Search for the cell housing the specified text and yield its (X, Y) center coordinate. 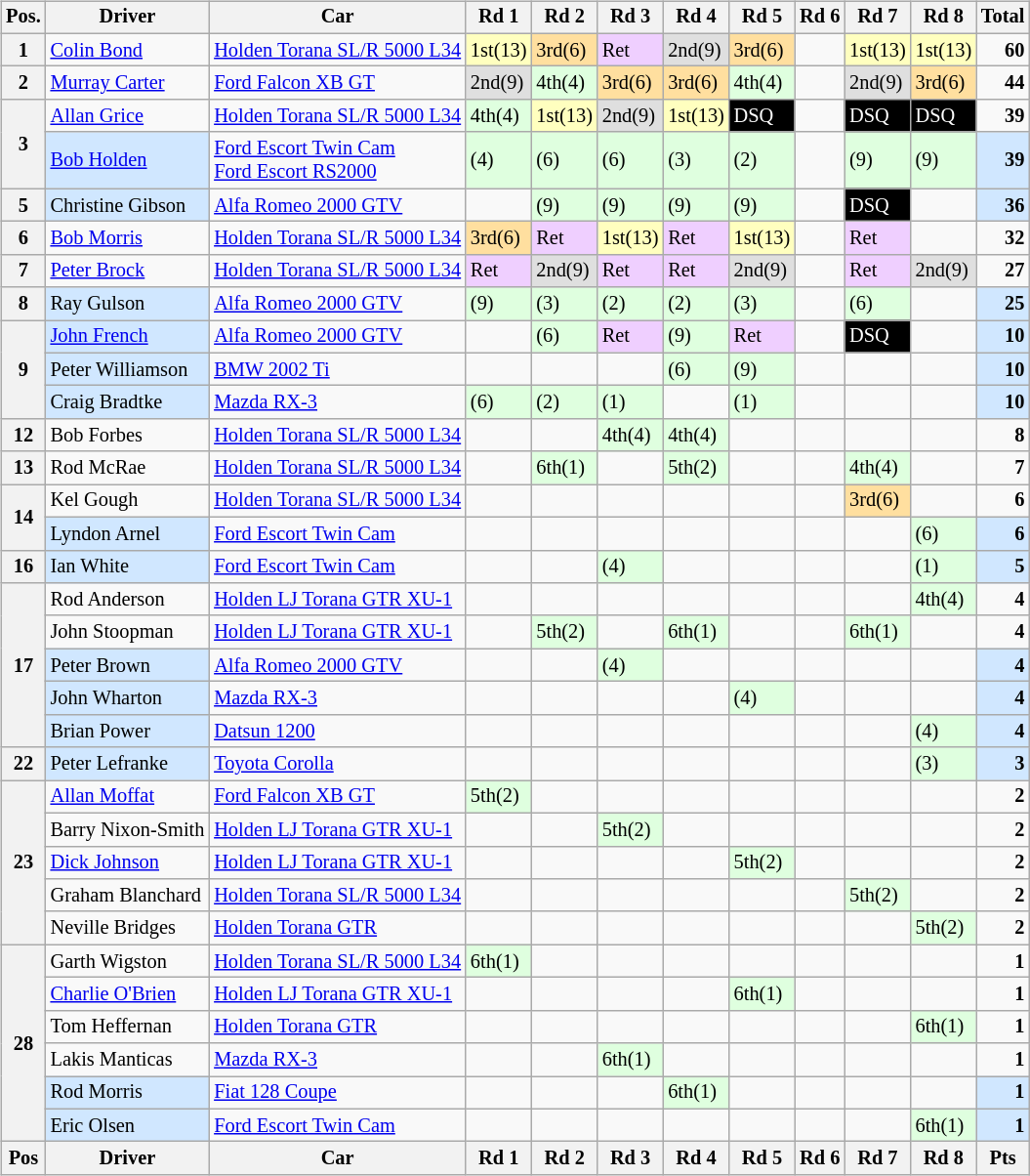
BMW 2002 Ti (338, 369)
Allan Moffat (128, 797)
44 (1003, 83)
Charlie O'Brien (128, 994)
28 (23, 1043)
John French (128, 337)
17 (23, 665)
Pos. (23, 18)
22 (23, 764)
16 (23, 567)
25 (1003, 304)
Rod Anderson (128, 600)
60 (1003, 50)
Bob Holden (128, 160)
Ford Escort Twin Cam Ford Escort RS2000 (338, 160)
Colin Bond (128, 50)
Lakis Manticas (128, 1060)
Toyota Corolla (338, 764)
Christine Gibson (128, 205)
Peter Williamson (128, 369)
Datsun 1200 (338, 731)
Bob Morris (128, 238)
Total (1003, 18)
14 (23, 518)
Allan Grice (128, 116)
John Wharton (128, 698)
Rod Morris (128, 1093)
Murray Carter (128, 83)
23 (23, 862)
36 (1003, 205)
Peter Brock (128, 271)
Ray Gulson (128, 304)
Ian White (128, 567)
12 (23, 436)
Lyndon Arnel (128, 533)
Peter Brown (128, 665)
Graham Blanchard (128, 896)
Fiat 128 Coupe (338, 1093)
Barry Nixon-Smith (128, 829)
Peter Lefranke (128, 764)
Craig Bradtke (128, 402)
32 (1003, 238)
Garth Wigston (128, 961)
Dick Johnson (128, 862)
Brian Power (128, 731)
Eric Olsen (128, 1125)
Neville Bridges (128, 928)
Bob Forbes (128, 436)
Tom Heffernan (128, 1027)
13 (23, 468)
Rod McRae (128, 468)
9 (23, 369)
John Stoopman (128, 632)
Pts (1003, 1158)
Kel Gough (128, 501)
27 (1003, 271)
Pos (23, 1158)
